Detect which cell encompasses the target text, then output its [X, Y] center coordinate. 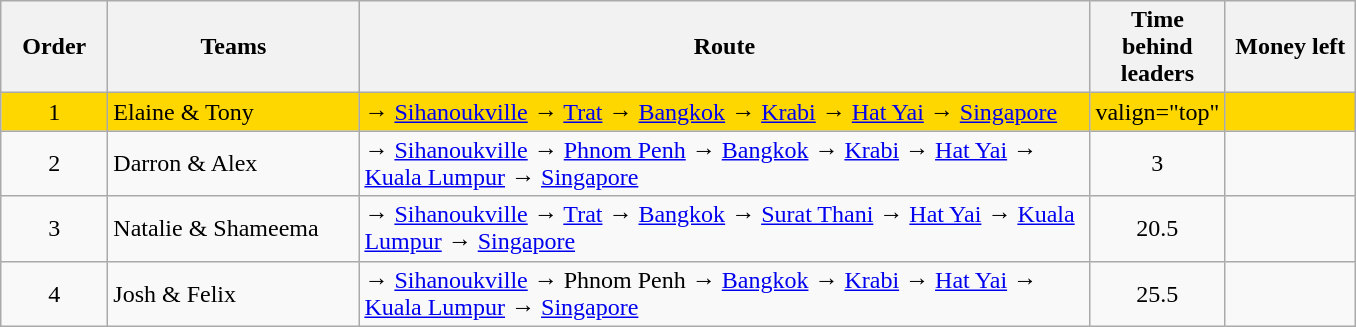
Time behind leaders [1158, 47]
Teams [234, 47]
→ Sihanoukville → Trat → Bangkok → Surat Thani → Hat Yai → Kuala Lumpur → Singapore [724, 228]
Elaine & Tony [234, 112]
Darron & Alex [234, 164]
4 [54, 294]
valign="top" [1158, 112]
Route [724, 47]
→ Sihanoukville → Trat → Bangkok → Krabi → Hat Yai → Singapore [724, 112]
Natalie & Shameema [234, 228]
Money left [1290, 47]
25.5 [1158, 294]
20.5 [1158, 228]
Order [54, 47]
Josh & Felix [234, 294]
1 [54, 112]
2 [54, 164]
